Search for the cell housing the specified text and yield its (X, Y) center coordinate. 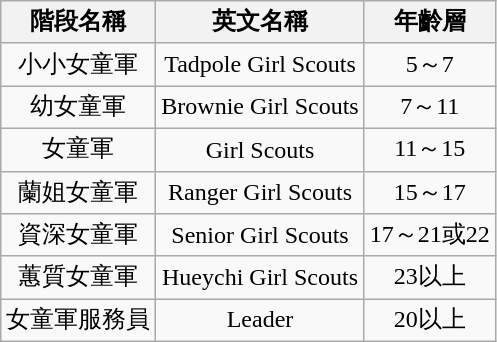
蕙質女童軍 (78, 278)
Hueychi Girl Scouts (260, 278)
Brownie Girl Scouts (260, 108)
Senior Girl Scouts (260, 236)
年齡層 (430, 22)
資深女童軍 (78, 236)
Ranger Girl Scouts (260, 192)
小小女童軍 (78, 64)
英文名稱 (260, 22)
20以上 (430, 320)
5～7 (430, 64)
Leader (260, 320)
Girl Scouts (260, 150)
女童軍 (78, 150)
11～15 (430, 150)
階段名稱 (78, 22)
女童軍服務員 (78, 320)
15～17 (430, 192)
幼女童軍 (78, 108)
Tadpole Girl Scouts (260, 64)
17～21或22 (430, 236)
7～11 (430, 108)
蘭姐女童軍 (78, 192)
23以上 (430, 278)
